For the text-containing cell, return its midpoint in [x, y] coordinate format. 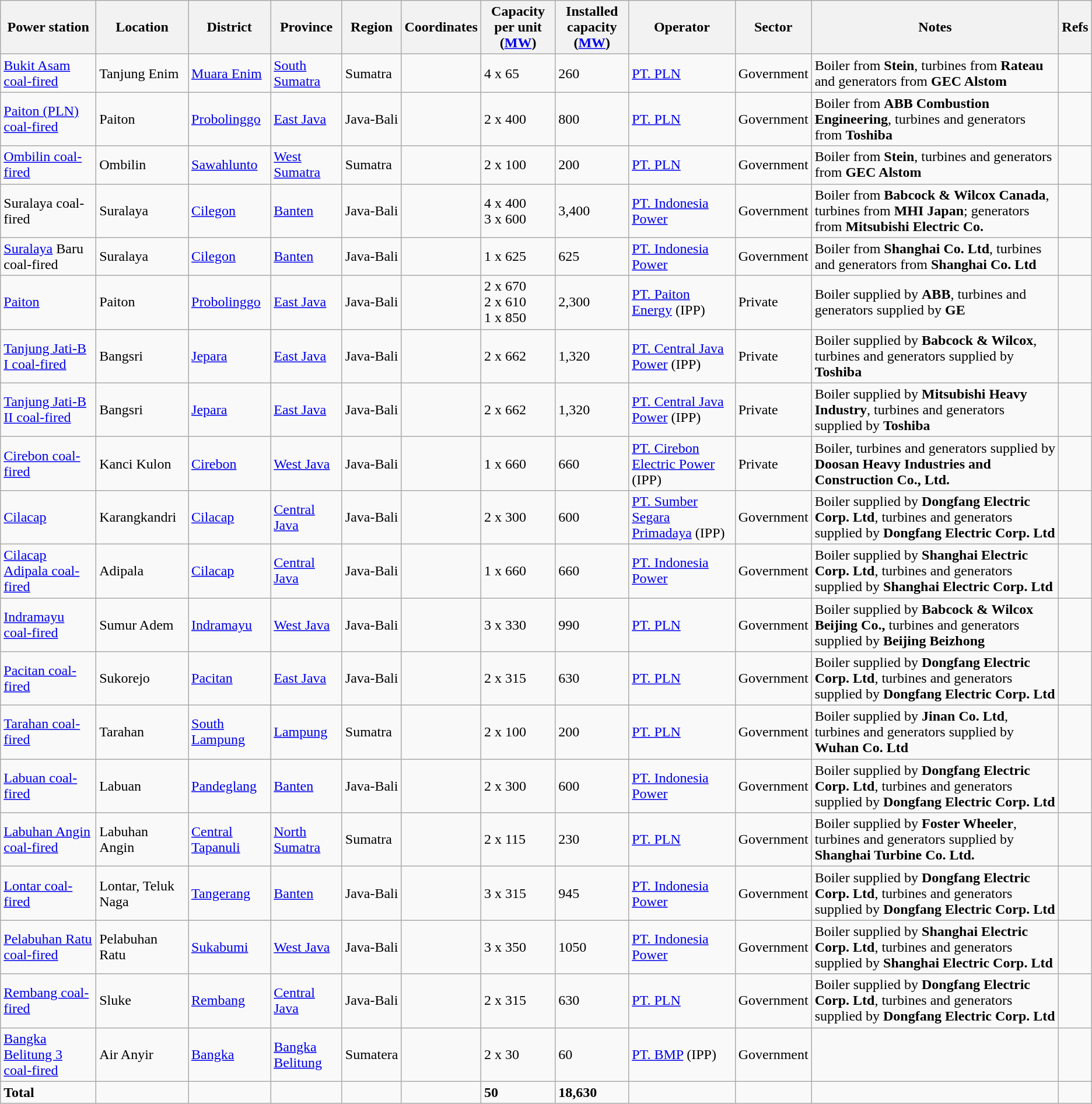
Paiton (PLN) coal-fired [48, 119]
Adipala [142, 571]
Boiler from Shanghai Co. Ltd, turbines and generators from Shanghai Co. Ltd [935, 257]
South Lampung [230, 732]
Pelabuhan Ratu coal-fired [48, 947]
50 [518, 1092]
Cirebon [230, 463]
260 [592, 74]
Air Anyir [142, 1054]
Ombilin [142, 165]
Coordinates [441, 27]
Pandeglang [230, 786]
Suralaya coal-fired [48, 211]
Pacitan [230, 679]
Sumatera [372, 1054]
Notes [935, 27]
Lampung [307, 732]
Sukabumi [230, 947]
Tangerang [230, 893]
Boiler supplied by Babcock & Wilcox Beijing Co., turbines and generators supplied by Beijing Beizhong [935, 624]
Sukorejo [142, 679]
990 [592, 624]
2 x 30 [518, 1054]
1 x 625 [518, 257]
3 x 315 [518, 893]
Tanjung Jati-B II coal-fired [48, 410]
60 [592, 1054]
230 [592, 840]
18,630 [592, 1092]
Boiler supplied by Mitsubishi Heavy Industry, turbines and generators supplied by Toshiba [935, 410]
Boiler supplied by Jinan Co. Ltd, turbines and generators supplied by Wuhan Co. Ltd [935, 732]
PT. Cirebon Electric Power (IPP) [682, 463]
South Sumatra [307, 74]
Labuan [142, 786]
4 x 400 3 x 600 [518, 211]
Rembang coal-fired [48, 1001]
Tanjung Enim [142, 74]
Refs [1076, 27]
Karangkandri [142, 517]
Kanci Kulon [142, 463]
2 x 400 [518, 119]
Boiler from ABB Combustion Engineering, turbines and generators from Toshiba [935, 119]
Sawahlunto [230, 165]
2 x 115 [518, 840]
Sumur Adem [142, 624]
800 [592, 119]
Ombilin coal-fired [48, 165]
Cilacap Adipala coal-fired [48, 571]
Lontar, Teluk Naga [142, 893]
Labuhan Angin coal-fired [48, 840]
Lontar coal-fired [48, 893]
Labuan coal-fired [48, 786]
Suralaya Baru coal-fired [48, 257]
2 x 670 2 x 610 1 x 850 [518, 302]
4 x 65 [518, 74]
Sector [773, 27]
3 x 330 [518, 624]
Tarahan coal-fired [48, 732]
Boiler supplied by Babcock & Wilcox, turbines and generators supplied by Toshiba [935, 356]
Region [372, 27]
625 [592, 257]
Power station [48, 27]
Boiler from Stein, turbines from Rateau and generators from GEC Alstom [935, 74]
Capacity per unit(MW) [518, 27]
Bangka Belitung 3 coal-fired [48, 1054]
2,300 [592, 302]
3,400 [592, 211]
Province [307, 27]
Tanjung Jati-B I coal-fired [48, 356]
PT. Paiton Energy (IPP) [682, 302]
Pelabuhan Ratu [142, 947]
Sluke [142, 1001]
District [230, 27]
Boiler supplied by ABB, turbines and generators supplied by GE [935, 302]
Location [142, 27]
Boiler supplied by Foster Wheeler, turbines and generators supplied by Shanghai Turbine Co. Ltd. [935, 840]
Boiler, turbines and generators supplied by Doosan Heavy Industries and Construction Co., Ltd. [935, 463]
Bukit Asam coal-fired [48, 74]
Total [48, 1092]
Central Tapanuli [230, 840]
Pacitan coal-fired [48, 679]
Boiler from Babcock & Wilcox Canada, turbines from MHI Japan; generators from Mitsubishi Electric Co. [935, 211]
Muara Enim [230, 74]
Operator [682, 27]
Bangka Belitung [307, 1054]
Cirebon coal-fired [48, 463]
PT. Sumber Segara Primadaya (IPP) [682, 517]
Labuhan Angin [142, 840]
3 x 350 [518, 947]
Bangka [230, 1054]
North Sumatra [307, 840]
1050 [592, 947]
Indramayu [230, 624]
Installed capacity (MW) [592, 27]
PT. BMP (IPP) [682, 1054]
945 [592, 893]
Boiler from Stein, turbines and generators from GEC Alstom [935, 165]
West Sumatra [307, 165]
Indramayu coal-fired [48, 624]
Tarahan [142, 732]
Rembang [230, 1001]
